Determine the (x, y) coordinate at the center of the cell enclosing the given text.  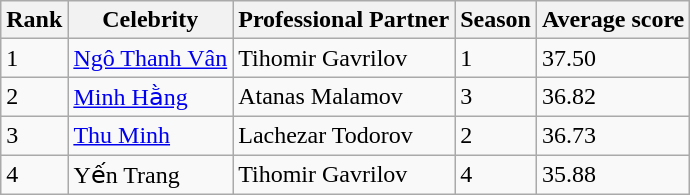
Minh Hằng (150, 97)
Celebrity (150, 20)
37.50 (612, 58)
Season (496, 20)
Yến Trang (150, 174)
36.82 (612, 97)
Atanas Malamov (344, 97)
Thu Minh (150, 135)
Professional Partner (344, 20)
36.73 (612, 135)
Rank (34, 20)
Lachezar Todorov (344, 135)
Ngô Thanh Vân (150, 58)
35.88 (612, 174)
Average score (612, 20)
